Output the (X, Y) coordinate of the center of the cell containing the given text.  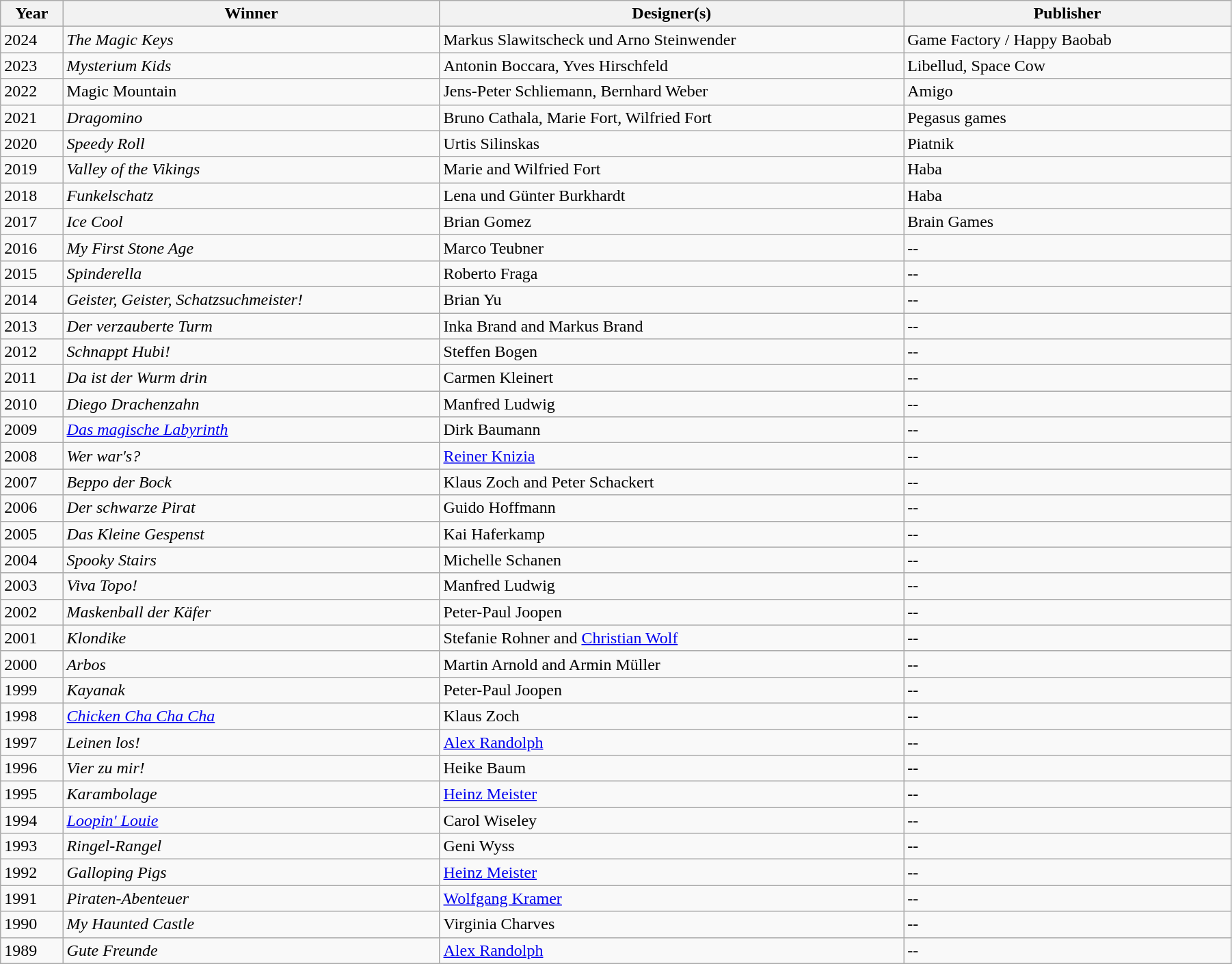
Antonin Boccara, Yves Hirschfeld (671, 66)
Kayanak (252, 690)
2015 (31, 273)
Carol Wiseley (671, 820)
Dragomino (252, 118)
Gute Freunde (252, 950)
Lena und Günter Burkhardt (671, 196)
Mysterium Kids (252, 66)
1998 (31, 716)
2022 (31, 92)
Viva Topo! (252, 586)
Funkelschatz (252, 196)
Speedy Roll (252, 144)
Roberto Fraga (671, 273)
Piatnik (1068, 144)
2012 (31, 352)
2005 (31, 534)
1992 (31, 872)
1993 (31, 846)
Heike Baum (671, 768)
Bruno Cathala, Marie Fort, Wilfried Fort (671, 118)
1991 (31, 898)
Das magische Labyrinth (252, 430)
Publisher (1068, 14)
Klaus Zoch and Peter Schackert (671, 482)
1994 (31, 820)
Vier zu mir! (252, 768)
Inka Brand and Markus Brand (671, 326)
Da ist der Wurm drin (252, 378)
The Magic Keys (252, 40)
Galloping Pigs (252, 872)
My First Stone Age (252, 247)
Ice Cool (252, 222)
Stefanie Rohner and Christian Wolf (671, 638)
Schnappt Hubi! (252, 352)
2016 (31, 247)
2009 (31, 430)
2003 (31, 586)
2010 (31, 404)
Klondike (252, 638)
1995 (31, 794)
2018 (31, 196)
Michelle Schanen (671, 560)
Leinen los! (252, 742)
Ringel-Rangel (252, 846)
Martin Arnold and Armin Müller (671, 664)
Libellud, Space Cow (1068, 66)
Karambolage (252, 794)
Urtis Silinskas (671, 144)
Year (31, 14)
2001 (31, 638)
Klaus Zoch (671, 716)
Markus Slawitscheck und Arno Steinwender (671, 40)
Wer war's? (252, 456)
Game Factory / Happy Baobab (1068, 40)
2017 (31, 222)
Geister, Geister, Schatzsuchmeister! (252, 299)
2020 (31, 144)
Dirk Baumann (671, 430)
Pegasus games (1068, 118)
2000 (31, 664)
2007 (31, 482)
Beppo der Bock (252, 482)
Chicken Cha Cha Cha (252, 716)
Valley of the Vikings (252, 170)
2004 (31, 560)
Marco Teubner (671, 247)
Jens-Peter Schliemann, Bernhard Weber (671, 92)
Diego Drachenzahn (252, 404)
Brian Gomez (671, 222)
Virginia Charves (671, 924)
Reiner Knizia (671, 456)
Loopin' Louie (252, 820)
Piraten-Abenteuer (252, 898)
1997 (31, 742)
2002 (31, 612)
2006 (31, 508)
2011 (31, 378)
Steffen Bogen (671, 352)
Carmen Kleinert (671, 378)
2013 (31, 326)
My Haunted Castle (252, 924)
Das Kleine Gespenst (252, 534)
Kai Haferkamp (671, 534)
1996 (31, 768)
2019 (31, 170)
Designer(s) (671, 14)
Spinderella (252, 273)
Maskenball der Käfer (252, 612)
Spooky Stairs (252, 560)
1990 (31, 924)
Brain Games (1068, 222)
Amigo (1068, 92)
Brian Yu (671, 299)
Arbos (252, 664)
2023 (31, 66)
1999 (31, 690)
1989 (31, 950)
Winner (252, 14)
Marie and Wilfried Fort (671, 170)
2024 (31, 40)
Guido Hoffmann (671, 508)
2008 (31, 456)
2021 (31, 118)
Geni Wyss (671, 846)
Magic Mountain (252, 92)
2014 (31, 299)
Wolfgang Kramer (671, 898)
Der verzauberte Turm (252, 326)
Der schwarze Pirat (252, 508)
